Detect which cell encompasses the target text, then output its (X, Y) center coordinate. 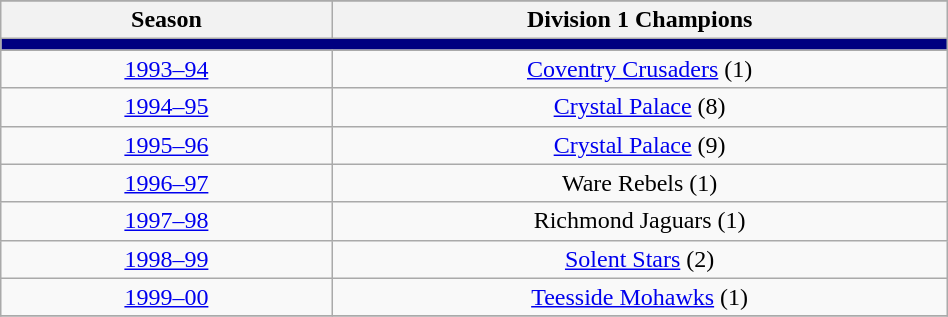
Division 1 Champions (640, 20)
Crystal Palace (9) (640, 145)
1999–00 (166, 297)
1997–98 (166, 221)
Richmond Jaguars (1) (640, 221)
1995–96 (166, 145)
Coventry Crusaders (1) (640, 69)
1998–99 (166, 259)
Crystal Palace (8) (640, 107)
1996–97 (166, 183)
Teesside Mohawks (1) (640, 297)
Ware Rebels (1) (640, 183)
1994–95 (166, 107)
Season (166, 20)
1993–94 (166, 69)
Solent Stars (2) (640, 259)
